Return the [x, y] coordinate for the center point of the cell that contains the specified text.  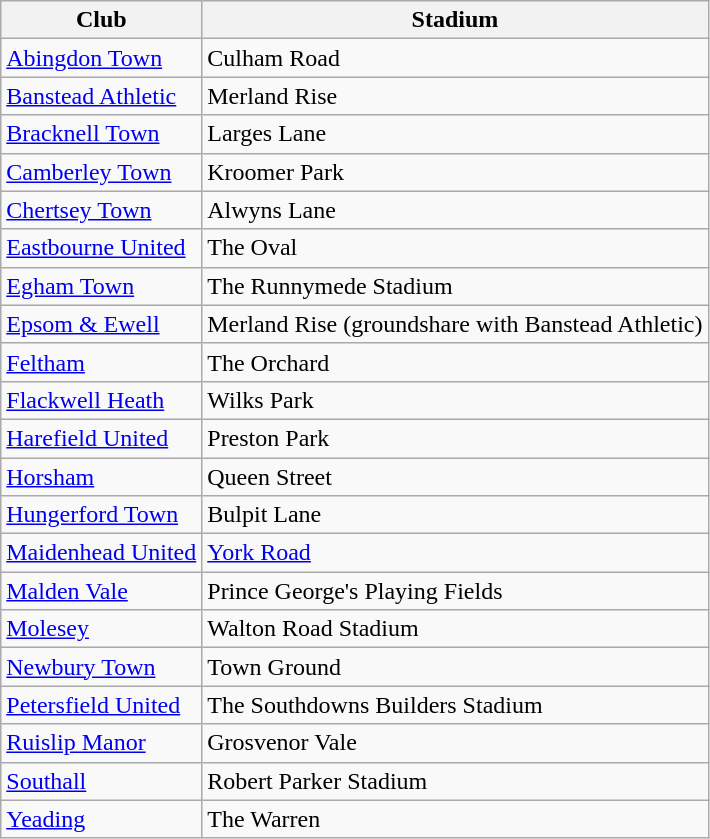
Yeading [102, 819]
Malden Vale [102, 591]
Merland Rise (groundshare with Banstead Athletic) [455, 324]
York Road [455, 553]
Camberley Town [102, 172]
Eastbourne United [102, 248]
Epsom & Ewell [102, 324]
Culham Road [455, 58]
The Oval [455, 248]
Banstead Athletic [102, 96]
Ruislip Manor [102, 743]
Flackwell Heath [102, 400]
Maidenhead United [102, 553]
Grosvenor Vale [455, 743]
Molesey [102, 629]
Southall [102, 781]
The Orchard [455, 362]
The Runnymede Stadium [455, 286]
Robert Parker Stadium [455, 781]
Chertsey Town [102, 210]
Bulpit Lane [455, 515]
Feltham [102, 362]
Club [102, 20]
Petersfield United [102, 705]
Horsham [102, 477]
Queen Street [455, 477]
Kroomer Park [455, 172]
Prince George's Playing Fields [455, 591]
Alwyns Lane [455, 210]
Abingdon Town [102, 58]
Harefield United [102, 438]
Wilks Park [455, 400]
Walton Road Stadium [455, 629]
Town Ground [455, 667]
Egham Town [102, 286]
Hungerford Town [102, 515]
Newbury Town [102, 667]
Bracknell Town [102, 134]
Preston Park [455, 438]
The Southdowns Builders Stadium [455, 705]
Stadium [455, 20]
The Warren [455, 819]
Larges Lane [455, 134]
Merland Rise [455, 96]
